Detect which cell encompasses the target text, then output its [x, y] center coordinate. 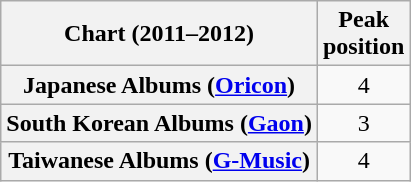
Taiwanese Albums (G-Music) [160, 161]
Chart (2011–2012) [160, 34]
South Korean Albums (Gaon) [160, 123]
Japanese Albums (Oricon) [160, 85]
3 [363, 123]
Peakposition [363, 34]
